Search for the cell housing the specified text and yield its (X, Y) center coordinate. 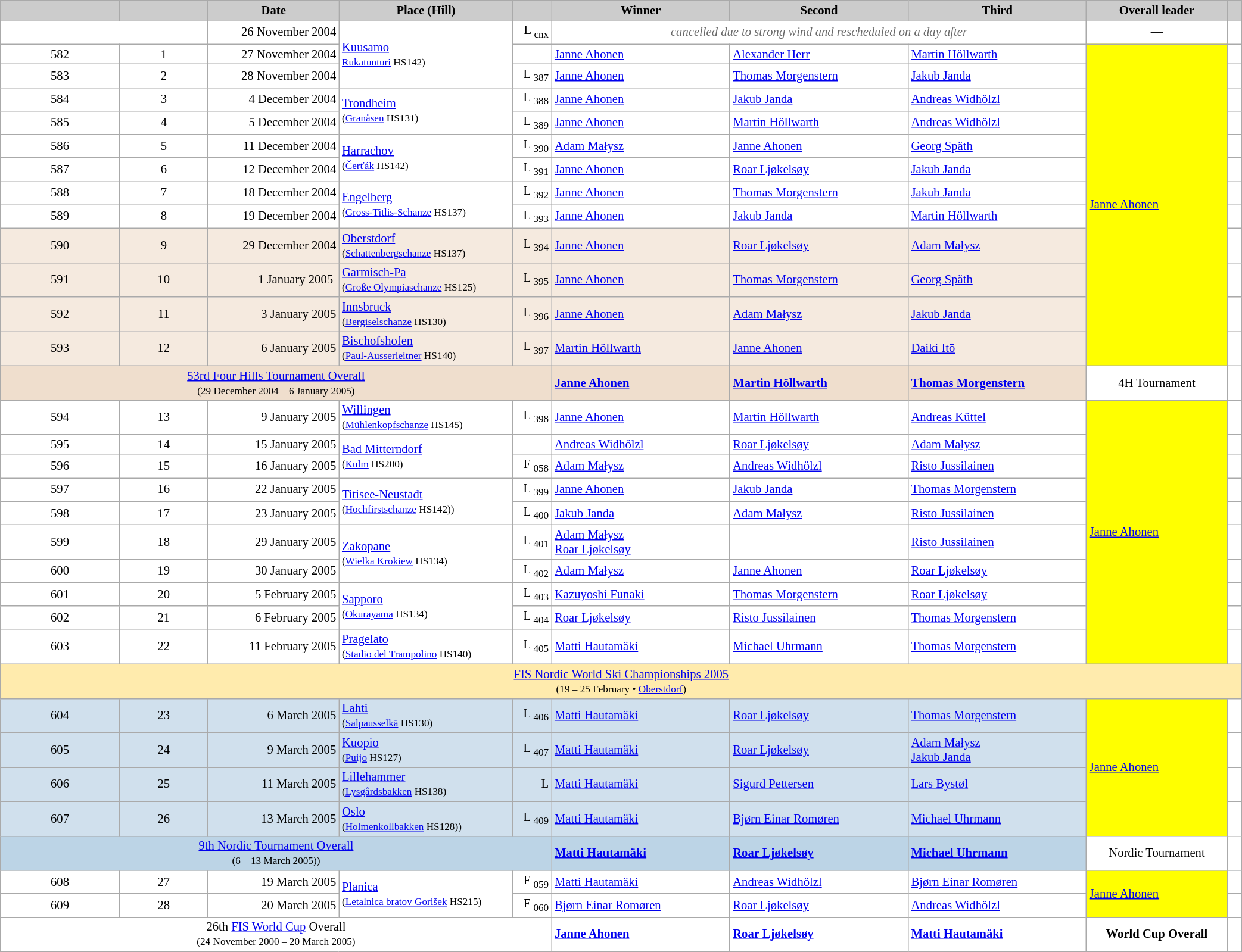
L 388 (533, 99)
26 November 2004 (273, 32)
30 January 2005 (273, 570)
Bischofshofen(Paul-Ausserleitner HS140) (426, 348)
L 406 (533, 716)
29 January 2005 (273, 542)
L 401 (533, 542)
L 400 (533, 513)
598 (60, 513)
L 397 (533, 348)
Innsbruck(Bergiselschanze HS130) (426, 314)
25 (163, 784)
19 March 2005 (273, 882)
586 (60, 146)
18 December 2004 (273, 193)
19 December 2004 (273, 217)
World Cup Overall (1157, 934)
18 (163, 542)
F 060 (533, 905)
20 March 2005 (273, 905)
Planica(Letalnica bratov Gorišek HS215) (426, 894)
26 (163, 819)
11 February 2005 (273, 647)
L 396 (533, 314)
Oslo(Holmenkollbakken HS128)) (426, 819)
KuusamoRukatunturi HS142) (426, 54)
Daiki Itō (997, 348)
4 (163, 123)
L 399 (533, 489)
609 (60, 905)
L 395 (533, 280)
6 March 2005 (273, 716)
Place (Hill) (426, 10)
608 (60, 882)
cancelled due to strong wind and rescheduled on a day after (819, 32)
Lahti(Salpausselkä HS130) (426, 716)
584 (60, 99)
585 (60, 123)
Lars Bystøl (997, 784)
Engelberg(Gross-Titlis-Schanze HS137) (426, 205)
601 (60, 594)
22 January 2005 (273, 489)
21 (163, 618)
4 December 2004 (273, 99)
597 (60, 489)
Third (997, 10)
Oberstdorf(Schattenbergschanze HS137) (426, 245)
3 January 2005 (273, 314)
595 (60, 445)
Harrachov(Čerťák HS142) (426, 158)
11 December 2004 (273, 146)
10 (163, 280)
29 December 2004 (273, 245)
L 405 (533, 647)
28 (163, 905)
L 387 (533, 75)
605 (60, 750)
Andreas Küttel (997, 417)
Titisee-Neustadt(Hochfirstschanze HS142)) (426, 501)
Zakopane(Wielka Krokiew HS134) (426, 554)
5 (163, 146)
20 (163, 594)
Sigurd Pettersen (818, 784)
23 January 2005 (273, 513)
607 (60, 819)
L 392 (533, 193)
583 (60, 75)
L 389 (533, 123)
1 January 2005 (273, 280)
15 (163, 466)
L 402 (533, 570)
Adam Małysz Jakub Janda (997, 750)
Adam Małysz Roar Ljøkelsøy (641, 542)
2 (163, 75)
9 March 2005 (273, 750)
604 (60, 716)
15 January 2005 (273, 445)
Kuopio(Puijo HS127) (426, 750)
589 (60, 217)
8 (163, 217)
16 (163, 489)
L 398 (533, 417)
Second (818, 10)
16 January 2005 (273, 466)
L 404 (533, 618)
6 (163, 169)
13 March 2005 (273, 819)
11 March 2005 (273, 784)
4H Tournament (1157, 383)
F 059 (533, 882)
594 (60, 417)
Alexander Herr (818, 54)
22 (163, 647)
Sapporo(Ōkurayama HS134) (426, 606)
FIS Nordic World Ski Championships 2005(19 – 25 February • Oberstdorf) (621, 681)
Garmisch-Pa(Große Olympiaschanze HS125) (426, 280)
592 (60, 314)
6 January 2005 (273, 348)
606 (60, 784)
F 058 (533, 466)
11 (163, 314)
L (533, 784)
L 394 (533, 245)
600 (60, 570)
582 (60, 54)
28 November 2004 (273, 75)
53rd Four Hills Tournament Overall(29 December 2004 – 6 January 2005) (276, 383)
590 (60, 245)
14 (163, 445)
Bad Mitterndorf(Kulm HS200) (426, 456)
596 (60, 466)
599 (60, 542)
Nordic Tournament (1157, 853)
Pragelato(Stadio del Trampolino HS140) (426, 647)
L 407 (533, 750)
587 (60, 169)
12 (163, 348)
27 November 2004 (273, 54)
Willingen(Mühlenkopfschanze HS145) (426, 417)
24 (163, 750)
— (1157, 32)
9 January 2005 (273, 417)
1 (163, 54)
603 (60, 647)
27 (163, 882)
Winner (641, 10)
5 February 2005 (273, 594)
6 February 2005 (273, 618)
26th FIS World Cup Overall(24 November 2000 – 20 March 2005) (276, 934)
Trondheim(Granåsen HS131) (426, 111)
23 (163, 716)
19 (163, 570)
593 (60, 348)
602 (60, 618)
L cnx (533, 32)
9th Nordic Tournament Overall(6 – 13 March 2005)) (276, 853)
13 (163, 417)
L 390 (533, 146)
17 (163, 513)
Lillehammer(Lysgårdsbakken HS138) (426, 784)
Kazuyoshi Funaki (641, 594)
L 391 (533, 169)
3 (163, 99)
L 409 (533, 819)
591 (60, 280)
L 393 (533, 217)
5 December 2004 (273, 123)
12 December 2004 (273, 169)
588 (60, 193)
Date (273, 10)
9 (163, 245)
7 (163, 193)
L 403 (533, 594)
Overall leader (1157, 10)
